Locate the cell with the specified text and output its [X, Y] center coordinate. 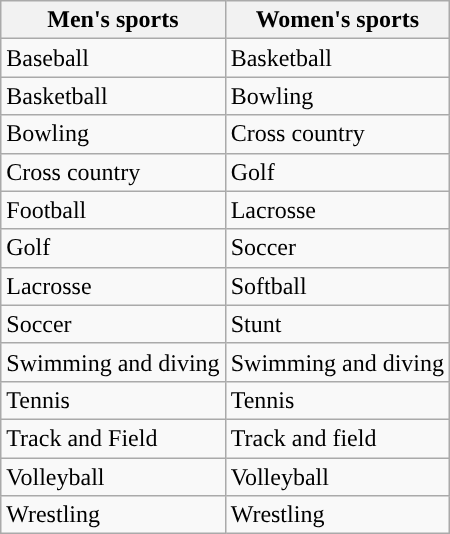
Baseball [113, 58]
Men's sports [113, 20]
Women's sports [337, 20]
Stunt [337, 324]
Softball [337, 286]
Track and field [337, 438]
Track and Field [113, 438]
Football [113, 210]
